Capture the cell that displays the provided text and extract its [x, y] central coordinate. 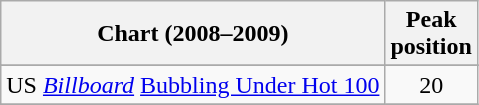
Chart (2008–2009) [193, 34]
20 [431, 85]
Peakposition [431, 34]
US Billboard Bubbling Under Hot 100 [193, 85]
